Determine the (X, Y) coordinate at the center of the cell enclosing the given text.  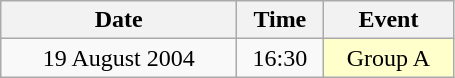
19 August 2004 (119, 58)
Date (119, 20)
16:30 (280, 58)
Time (280, 20)
Event (388, 20)
Group A (388, 58)
